From the cell containing the given text, extract its center point as (x, y) coordinate. 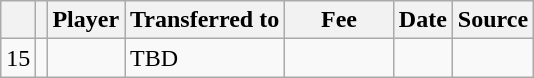
TBD (205, 58)
Player (86, 20)
15 (18, 58)
Fee (340, 20)
Source (492, 20)
Date (422, 20)
Transferred to (205, 20)
